Pinpoint the cell where the given text exists, returning its [X, Y] midpoint coordinate. 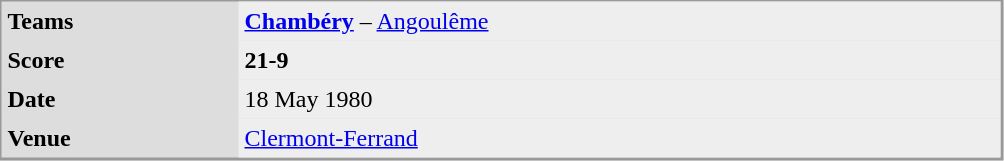
Date [120, 100]
Score [120, 60]
18 May 1980 [619, 100]
Teams [120, 22]
Chambéry – Angoulême [619, 22]
Clermont-Ferrand [619, 138]
21-9 [619, 60]
Venue [120, 138]
